Capture the cell that displays the provided text and extract its (x, y) central coordinate. 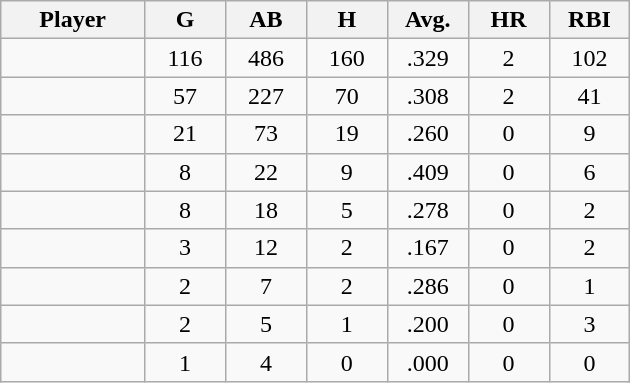
18 (266, 210)
.167 (428, 248)
Player (73, 20)
H (346, 20)
22 (266, 172)
4 (266, 362)
73 (266, 134)
.409 (428, 172)
.000 (428, 362)
.308 (428, 96)
AB (266, 20)
.260 (428, 134)
12 (266, 248)
21 (186, 134)
57 (186, 96)
6 (590, 172)
41 (590, 96)
227 (266, 96)
486 (266, 58)
HR (508, 20)
.329 (428, 58)
116 (186, 58)
.286 (428, 286)
70 (346, 96)
102 (590, 58)
19 (346, 134)
.200 (428, 324)
G (186, 20)
160 (346, 58)
.278 (428, 210)
Avg. (428, 20)
RBI (590, 20)
7 (266, 286)
